Provide the [X, Y] coordinate of the cell's center where the given text is located.  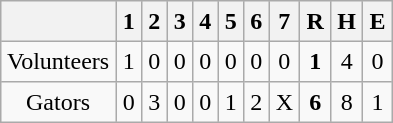
R [316, 21]
Volunteers [58, 61]
8 [347, 102]
Gators [58, 102]
X [284, 102]
5 [231, 21]
H [347, 21]
E [378, 21]
7 [284, 21]
